For the text-containing cell, return its midpoint in [X, Y] coordinate format. 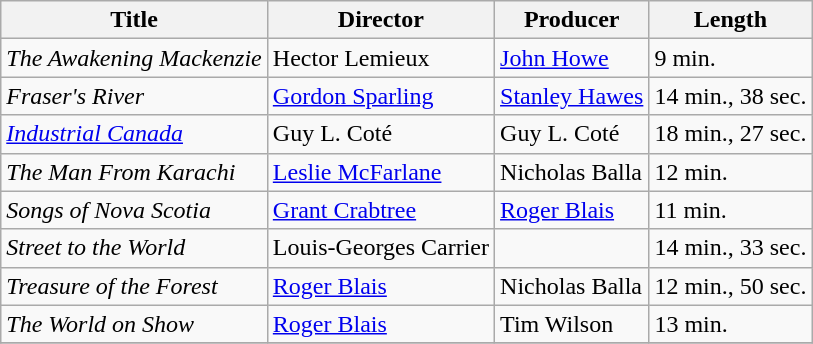
14 min., 33 sec. [730, 248]
12 min., 50 sec. [730, 286]
Title [134, 20]
14 min., 38 sec. [730, 96]
Songs of Nova Scotia [134, 210]
Grant Crabtree [380, 210]
12 min. [730, 172]
Louis-Georges Carrier [380, 248]
Leslie McFarlane [380, 172]
Industrial Canada [134, 134]
John Howe [572, 58]
Length [730, 20]
Street to the World [134, 248]
Director [380, 20]
Treasure of the Forest [134, 286]
Stanley Hawes [572, 96]
Tim Wilson [572, 324]
Hector Lemieux [380, 58]
18 min., 27 sec. [730, 134]
Gordon Sparling [380, 96]
Producer [572, 20]
The Awakening Mackenzie [134, 58]
11 min. [730, 210]
13 min. [730, 324]
Fraser's River [134, 96]
The Man From Karachi [134, 172]
The World on Show [134, 324]
9 min. [730, 58]
